Output the (x, y) coordinate of the center of the cell containing the given text.  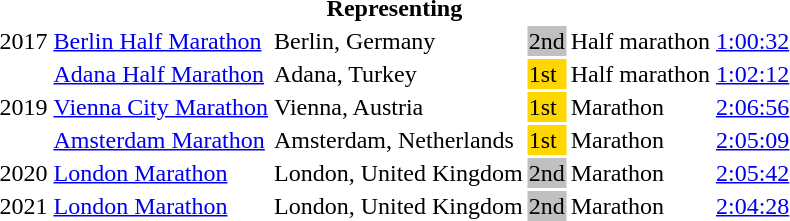
Adana, Turkey (399, 74)
2:05:42 (752, 173)
Vienna, Austria (399, 107)
2:06:56 (752, 107)
Adana Half Marathon (161, 74)
1:02:12 (752, 74)
2:05:09 (752, 140)
2:04:28 (752, 206)
Amsterdam Marathon (161, 140)
Berlin, Germany (399, 41)
1:00:32 (752, 41)
Amsterdam, Netherlands (399, 140)
Vienna City Marathon (161, 107)
Berlin Half Marathon (161, 41)
